Capture the cell that displays the provided text and extract its [x, y] central coordinate. 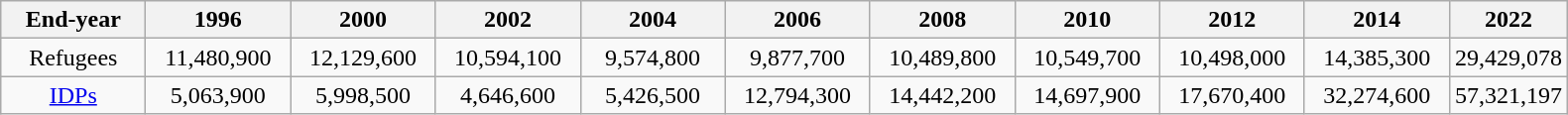
12,794,300 [797, 95]
5,998,500 [363, 95]
9,574,800 [653, 57]
12,129,600 [363, 57]
2004 [653, 20]
IDPs [73, 95]
2008 [942, 20]
17,670,400 [1232, 95]
2010 [1087, 20]
57,321,197 [1508, 95]
14,697,900 [1087, 95]
29,429,078 [1508, 57]
5,426,500 [653, 95]
End-year [73, 20]
2012 [1232, 20]
2014 [1377, 20]
14,385,300 [1377, 57]
10,549,700 [1087, 57]
2006 [797, 20]
Refugees [73, 57]
5,063,900 [218, 95]
10,489,800 [942, 57]
1996 [218, 20]
2000 [363, 20]
10,594,100 [508, 57]
32,274,600 [1377, 95]
4,646,600 [508, 95]
14,442,200 [942, 95]
11,480,900 [218, 57]
2022 [1508, 20]
10,498,000 [1232, 57]
2002 [508, 20]
9,877,700 [797, 57]
